Pinpoint the cell where the given text exists, returning its [X, Y] midpoint coordinate. 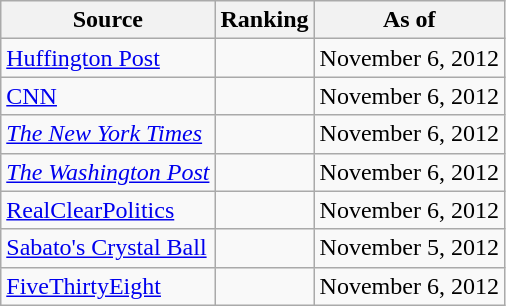
Ranking [264, 20]
Sabato's Crystal Ball [108, 248]
Source [108, 20]
November 5, 2012 [409, 248]
The Washington Post [108, 172]
As of [409, 20]
CNN [108, 96]
FiveThirtyEight [108, 286]
Huffington Post [108, 58]
The New York Times [108, 134]
RealClearPolitics [108, 210]
